From the cell containing the given text, extract its center point as [x, y] coordinate. 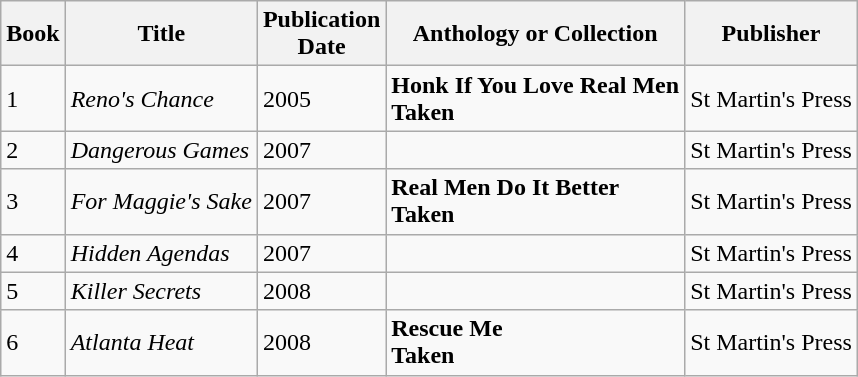
3 [33, 202]
Hidden Agendas [161, 253]
Title [161, 34]
Dangerous Games [161, 150]
2 [33, 150]
Atlanta Heat [161, 342]
Honk If You Love Real MenTaken [536, 98]
Killer Secrets [161, 291]
Rescue MeTaken [536, 342]
2005 [321, 98]
4 [33, 253]
Book [33, 34]
1 [33, 98]
Reno's Chance [161, 98]
Anthology or Collection [536, 34]
6 [33, 342]
For Maggie's Sake [161, 202]
Real Men Do It BetterTaken [536, 202]
5 [33, 291]
Publisher [772, 34]
PublicationDate [321, 34]
